From the cell containing the given text, extract its center point as [x, y] coordinate. 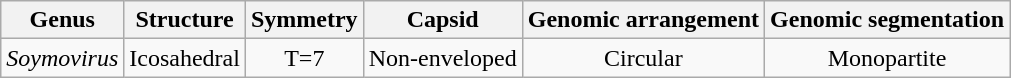
Genomic segmentation [888, 20]
T=7 [304, 58]
Genus [62, 20]
Structure [185, 20]
Genomic arrangement [643, 20]
Soymovirus [62, 58]
Icosahedral [185, 58]
Non-enveloped [442, 58]
Circular [643, 58]
Capsid [442, 20]
Symmetry [304, 20]
Monopartite [888, 58]
